Extract the (x, y) coordinate from the center of the cell holding the provided text.  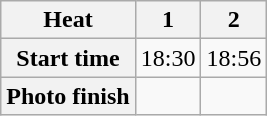
18:30 (168, 58)
1 (168, 20)
Heat (68, 20)
Start time (68, 58)
Photo finish (68, 96)
18:56 (234, 58)
2 (234, 20)
